Return the [X, Y] coordinate for the center point of the cell that contains the specified text.  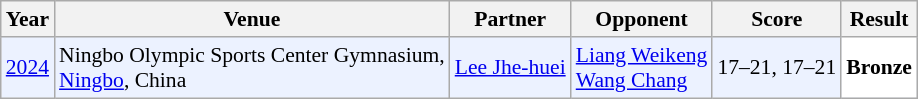
Score [776, 19]
Partner [510, 19]
Ningbo Olympic Sports Center Gymnasium,Ningbo, China [252, 68]
17–21, 17–21 [776, 68]
Venue [252, 19]
2024 [28, 68]
Result [879, 19]
Year [28, 19]
Lee Jhe-huei [510, 68]
Bronze [879, 68]
Liang Weikeng Wang Chang [642, 68]
Opponent [642, 19]
